Determine the (X, Y) coordinate at the center of the cell enclosing the given text.  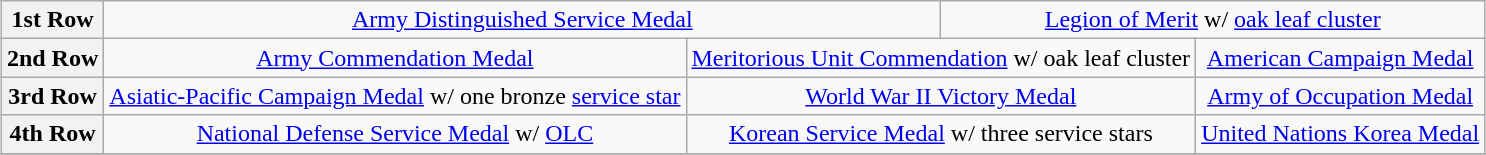
2nd Row (52, 58)
United Nations Korea Medal (1340, 134)
Korean Service Medal w/ three service stars (941, 134)
Army of Occupation Medal (1340, 96)
Asiatic-Pacific Campaign Medal w/ one bronze service star (395, 96)
Army Distinguished Service Medal (522, 20)
National Defense Service Medal w/ OLC (395, 134)
3rd Row (52, 96)
1st Row (52, 20)
Legion of Merit w/ oak leaf cluster (1213, 20)
Army Commendation Medal (395, 58)
World War II Victory Medal (941, 96)
Meritorious Unit Commendation w/ oak leaf cluster (941, 58)
American Campaign Medal (1340, 58)
4th Row (52, 134)
